Find where the given text appears and provide that cell's center as [X, Y] coordinate. 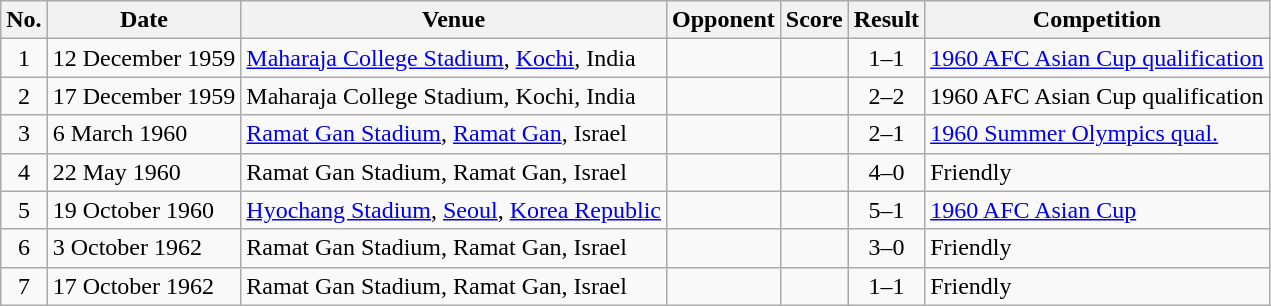
2–1 [886, 134]
2 [24, 96]
1960 Summer Olympics qual. [1097, 134]
6 [24, 248]
12 December 1959 [144, 58]
Competition [1097, 20]
3–0 [886, 248]
No. [24, 20]
22 May 1960 [144, 172]
Opponent [723, 20]
3 October 1962 [144, 248]
Venue [454, 20]
17 December 1959 [144, 96]
4 [24, 172]
2–2 [886, 96]
7 [24, 286]
6 March 1960 [144, 134]
5–1 [886, 210]
Date [144, 20]
Hyochang Stadium, Seoul, Korea Republic [454, 210]
17 October 1962 [144, 286]
3 [24, 134]
5 [24, 210]
4–0 [886, 172]
Result [886, 20]
1 [24, 58]
1960 AFC Asian Cup [1097, 210]
19 October 1960 [144, 210]
Score [814, 20]
